Pinpoint the cell where the given text exists, returning its [x, y] midpoint coordinate. 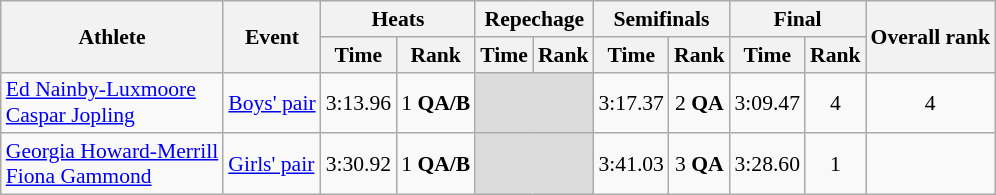
Athlete [112, 36]
Repechage [534, 19]
3:13.96 [358, 102]
Event [272, 36]
3 QA [700, 164]
3:28.60 [768, 164]
Semifinals [661, 19]
3:30.92 [358, 164]
3:41.03 [630, 164]
Heats [398, 19]
Boys' pair [272, 102]
Ed Nainby-LuxmooreCaspar Jopling [112, 102]
Final [798, 19]
1 [836, 164]
3:09.47 [768, 102]
Overall rank [930, 36]
Georgia Howard-MerrillFiona Gammond [112, 164]
3:17.37 [630, 102]
Girls' pair [272, 164]
2 QA [700, 102]
